Search for the cell housing the specified text and yield its (X, Y) center coordinate. 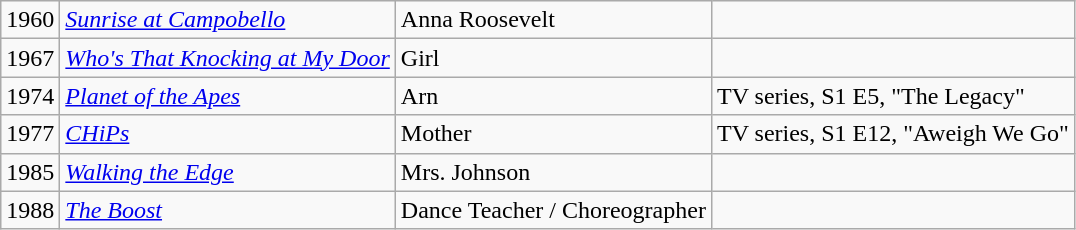
1985 (30, 172)
CHiPs (228, 134)
1960 (30, 20)
Mrs. Johnson (553, 172)
1967 (30, 58)
1977 (30, 134)
The Boost (228, 210)
Walking the Edge (228, 172)
TV series, S1 E5, "The Legacy" (892, 96)
Dance Teacher / Choreographer (553, 210)
TV series, S1 E12, "Aweigh We Go" (892, 134)
Who's That Knocking at My Door (228, 58)
1974 (30, 96)
Sunrise at Campobello (228, 20)
Mother (553, 134)
Anna Roosevelt (553, 20)
Planet of the Apes (228, 96)
Girl (553, 58)
Arn (553, 96)
1988 (30, 210)
